Pinpoint the cell where the given text exists, returning its (x, y) midpoint coordinate. 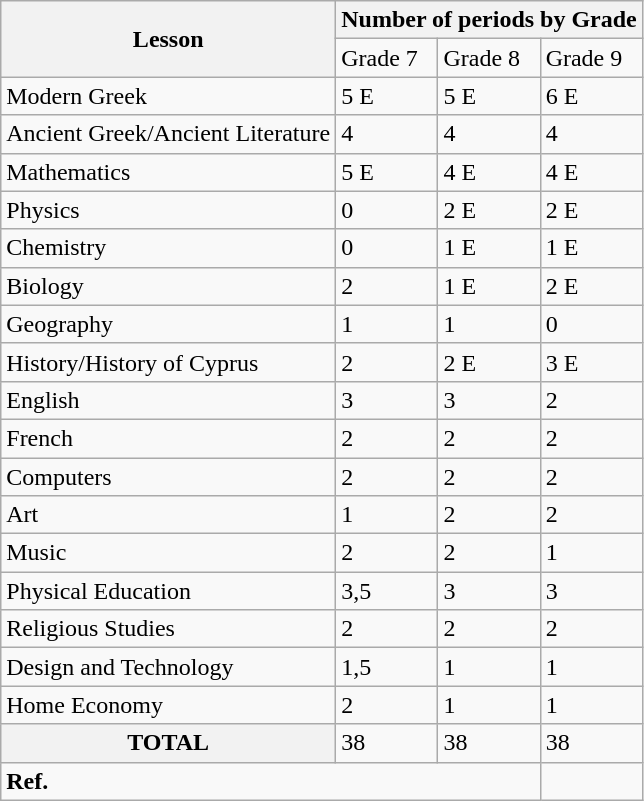
Physics (168, 210)
6 E (591, 96)
Design and Technology (168, 667)
History/History of Cyprus (168, 362)
Home Economy (168, 705)
3 E (591, 362)
Ref. (270, 781)
1,5 (387, 667)
Mathematics (168, 172)
Grade 7 (387, 58)
Art (168, 515)
English (168, 400)
Biology (168, 286)
Grade 9 (591, 58)
Music (168, 553)
Chemistry (168, 248)
Computers (168, 477)
Lesson (168, 39)
Physical Education (168, 591)
3,5 (387, 591)
Grade 8 (489, 58)
Religious Studies (168, 629)
Ancient Greek/Ancient Literature (168, 134)
Modern Greek (168, 96)
French (168, 438)
TOTAL (168, 743)
Geography (168, 324)
Number of periods by Grade (490, 20)
